Search for the cell housing the specified text and yield its [x, y] center coordinate. 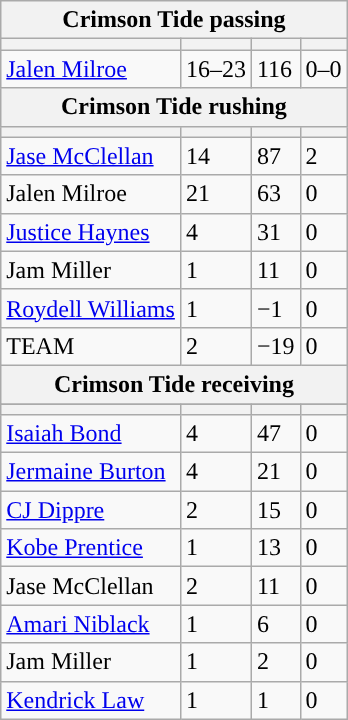
6 [276, 624]
Crimson Tide receiving [174, 384]
31 [276, 232]
Kobe Prentice [91, 548]
Crimson Tide passing [174, 20]
Justice Haynes [91, 232]
47 [276, 434]
116 [276, 69]
13 [276, 548]
Amari Niblack [91, 624]
Crimson Tide rushing [174, 107]
63 [276, 194]
−19 [276, 346]
−1 [276, 308]
15 [276, 510]
TEAM [91, 346]
Jermaine Burton [91, 472]
16–23 [216, 69]
Roydell Williams [91, 308]
Kendrick Law [91, 700]
CJ Dippre [91, 510]
87 [276, 156]
0–0 [324, 69]
Isaiah Bond [91, 434]
14 [216, 156]
